Search for the cell housing the specified text and yield its (X, Y) center coordinate. 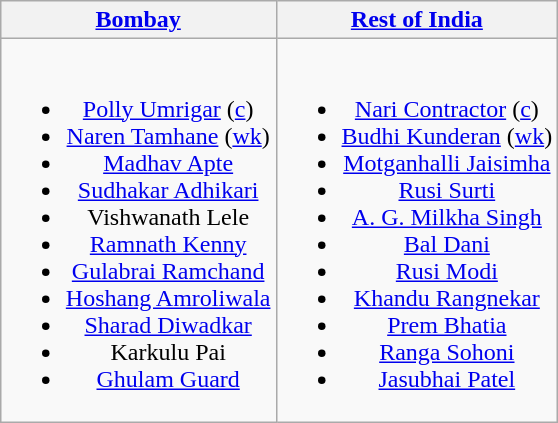
Bombay (138, 20)
Rest of India (417, 20)
